Output the [x, y] coordinate of the center of the cell containing the given text.  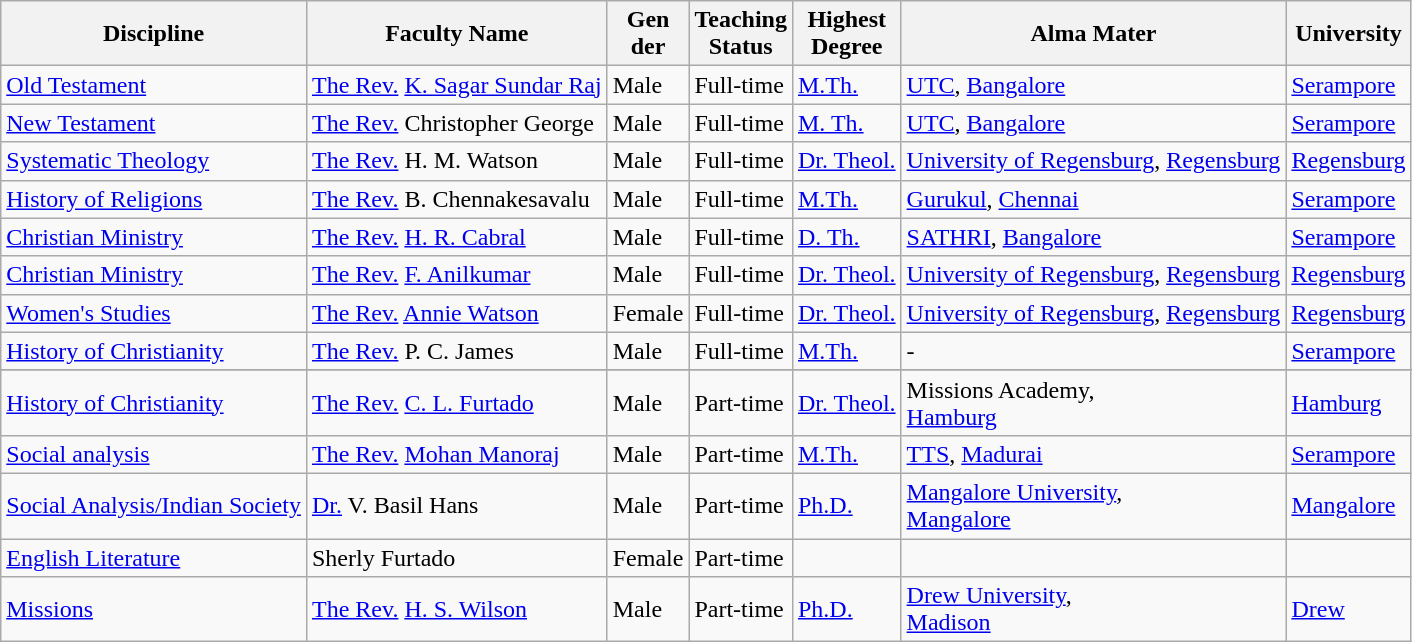
SATHRI, Bangalore [1094, 237]
English Literature [154, 557]
The Rev. Mohan Manoraj [456, 454]
Drew [1348, 610]
The Rev. P. C. James [456, 351]
Systematic Theology [154, 161]
The Rev. B. Chennakesavalu [456, 199]
The Rev. H. R. Cabral [456, 237]
Women's Studies [154, 313]
Dr. V. Basil Hans [456, 506]
Missions [154, 610]
University [1348, 34]
Hamburg [1348, 402]
Mangalore [1348, 506]
TTS, Madurai [1094, 454]
The Rev. Annie Watson [456, 313]
Drew University,Madison [1094, 610]
Sherly Furtado [456, 557]
Old Testament [154, 85]
Discipline [154, 34]
M. Th. [846, 123]
D. Th. [846, 237]
New Testament [154, 123]
Social analysis [154, 454]
Gender [648, 34]
Social Analysis/Indian Society [154, 506]
HighestDegree [846, 34]
The Rev. C. L. Furtado [456, 402]
The Rev. Christopher George [456, 123]
Mangalore University,Mangalore [1094, 506]
Missions Academy,Hamburg [1094, 402]
The Rev. H. S. Wilson [456, 610]
Teaching Status [741, 34]
Faculty Name [456, 34]
Gurukul, Chennai [1094, 199]
Alma Mater [1094, 34]
- [1094, 351]
The Rev. H. M. Watson [456, 161]
The Rev. F. Anilkumar [456, 275]
History of Religions [154, 199]
The Rev. K. Sagar Sundar Raj [456, 85]
